Scan for the cell matching the given text and deliver its (x, y) coordinate at center. 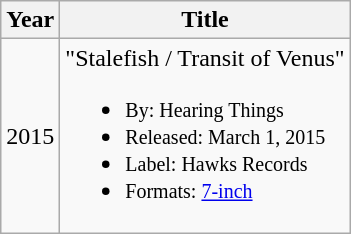
Title (205, 20)
2015 (30, 136)
Year (30, 20)
"Stalefish / Transit of Venus"By: Hearing ThingsReleased: March 1, 2015Label: Hawks RecordsFormats: 7-inch (205, 136)
